Search for the cell housing the specified text and yield its (X, Y) center coordinate. 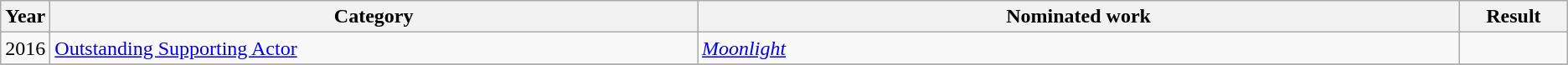
2016 (25, 48)
Result (1514, 17)
Moonlight (1079, 48)
Year (25, 17)
Outstanding Supporting Actor (374, 48)
Nominated work (1079, 17)
Category (374, 17)
